Output the (X, Y) coordinate of the center of the cell containing the given text.  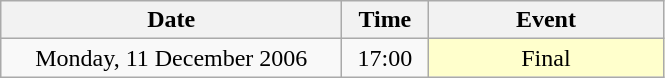
Event (546, 20)
Date (172, 20)
17:00 (385, 58)
Time (385, 20)
Final (546, 58)
Monday, 11 December 2006 (172, 58)
